Capture the cell that displays the provided text and extract its (x, y) central coordinate. 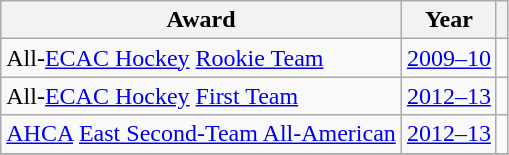
2009–10 (448, 58)
Year (448, 20)
AHCA East Second-Team All-American (202, 134)
All-ECAC Hockey Rookie Team (202, 58)
Award (202, 20)
All-ECAC Hockey First Team (202, 96)
